Extract the [X, Y] coordinate from the center of the cell holding the provided text.  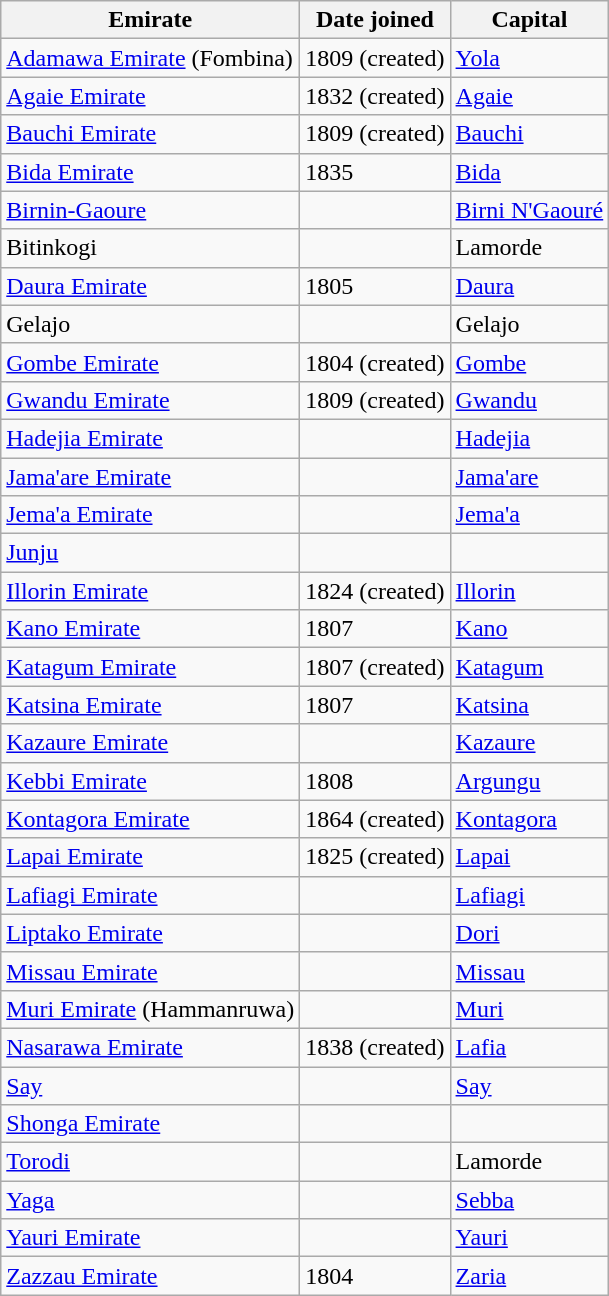
Liptako Emirate [150, 933]
Agaie [530, 96]
Kano [530, 629]
Bida Emirate [150, 172]
Adamawa Emirate (Fombina) [150, 58]
Kazaure [530, 743]
Daura [530, 286]
Date joined [375, 20]
1804 [375, 1276]
Torodi [150, 1162]
Jama'are Emirate [150, 477]
Bauchi Emirate [150, 134]
Missau [530, 971]
Lafiagi Emirate [150, 895]
Zaria [530, 1276]
Katagum [530, 667]
Gwandu [530, 400]
Bitinkogi [150, 248]
1825 (created) [375, 857]
Birnin-Gaoure [150, 210]
Argungu [530, 781]
Kano Emirate [150, 629]
Hadejia [530, 438]
Missau Emirate [150, 971]
Sebba [530, 1200]
Gombe [530, 362]
1808 [375, 781]
Capital [530, 20]
Katsina [530, 705]
Kazaure Emirate [150, 743]
Illorin Emirate [150, 591]
Yola [530, 58]
Gombe Emirate [150, 362]
Zazzau Emirate [150, 1276]
Kebbi Emirate [150, 781]
Bida [530, 172]
Lafiagi [530, 895]
1824 (created) [375, 591]
Muri Emirate (Hammanruwa) [150, 1009]
Hadejia Emirate [150, 438]
Dori [530, 933]
Katagum Emirate [150, 667]
Katsina Emirate [150, 705]
Emirate [150, 20]
1832 (created) [375, 96]
Jema'a [530, 515]
Lapai Emirate [150, 857]
1807 (created) [375, 667]
Jema'a Emirate [150, 515]
Shonga Emirate [150, 1124]
1864 (created) [375, 819]
Bauchi [530, 134]
Yaga [150, 1200]
1835 [375, 172]
Yauri [530, 1238]
Lapai [530, 857]
Illorin [530, 591]
Birni N'Gaouré [530, 210]
Kontagora [530, 819]
1838 (created) [375, 1047]
Jama'are [530, 477]
Muri [530, 1009]
Nasarawa Emirate [150, 1047]
Junju [150, 553]
Kontagora Emirate [150, 819]
Yauri Emirate [150, 1238]
Gwandu Emirate [150, 400]
Agaie Emirate [150, 96]
1804 (created) [375, 362]
Lafia [530, 1047]
1805 [375, 286]
Daura Emirate [150, 286]
